Locate the cell with the specified text and output its [x, y] center coordinate. 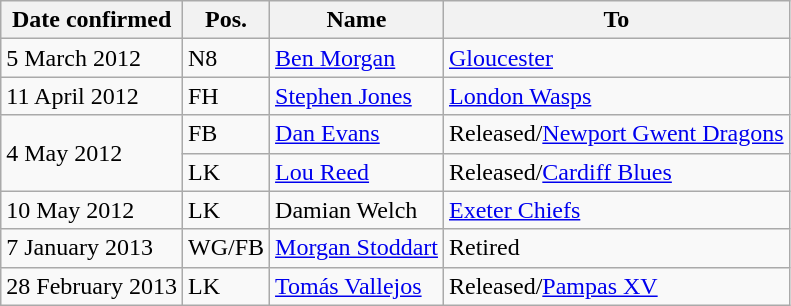
Date confirmed [92, 20]
Retired [616, 248]
FB [226, 134]
Damian Welch [357, 210]
Gloucester [616, 58]
11 April 2012 [92, 96]
N8 [226, 58]
28 February 2013 [92, 286]
7 January 2013 [92, 248]
WG/FB [226, 248]
Ben Morgan [357, 58]
To [616, 20]
London Wasps [616, 96]
5 March 2012 [92, 58]
Tomás Vallejos [357, 286]
Released/Pampas XV [616, 286]
FH [226, 96]
Morgan Stoddart [357, 248]
Exeter Chiefs [616, 210]
Name [357, 20]
Pos. [226, 20]
Released/Cardiff Blues [616, 172]
Stephen Jones [357, 96]
Dan Evans [357, 134]
4 May 2012 [92, 153]
10 May 2012 [92, 210]
Released/Newport Gwent Dragons [616, 134]
Lou Reed [357, 172]
